Search for the cell housing the specified text and yield its (x, y) center coordinate. 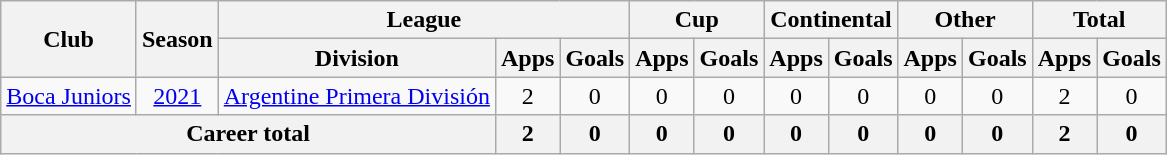
Total (1099, 20)
Continental (831, 20)
2021 (177, 96)
Club (69, 39)
Career total (248, 134)
Argentine Primera División (356, 96)
Division (356, 58)
Other (965, 20)
League (424, 20)
Cup (697, 20)
Boca Juniors (69, 96)
Season (177, 39)
